Determine the (x, y) coordinate at the center of the cell enclosing the given text.  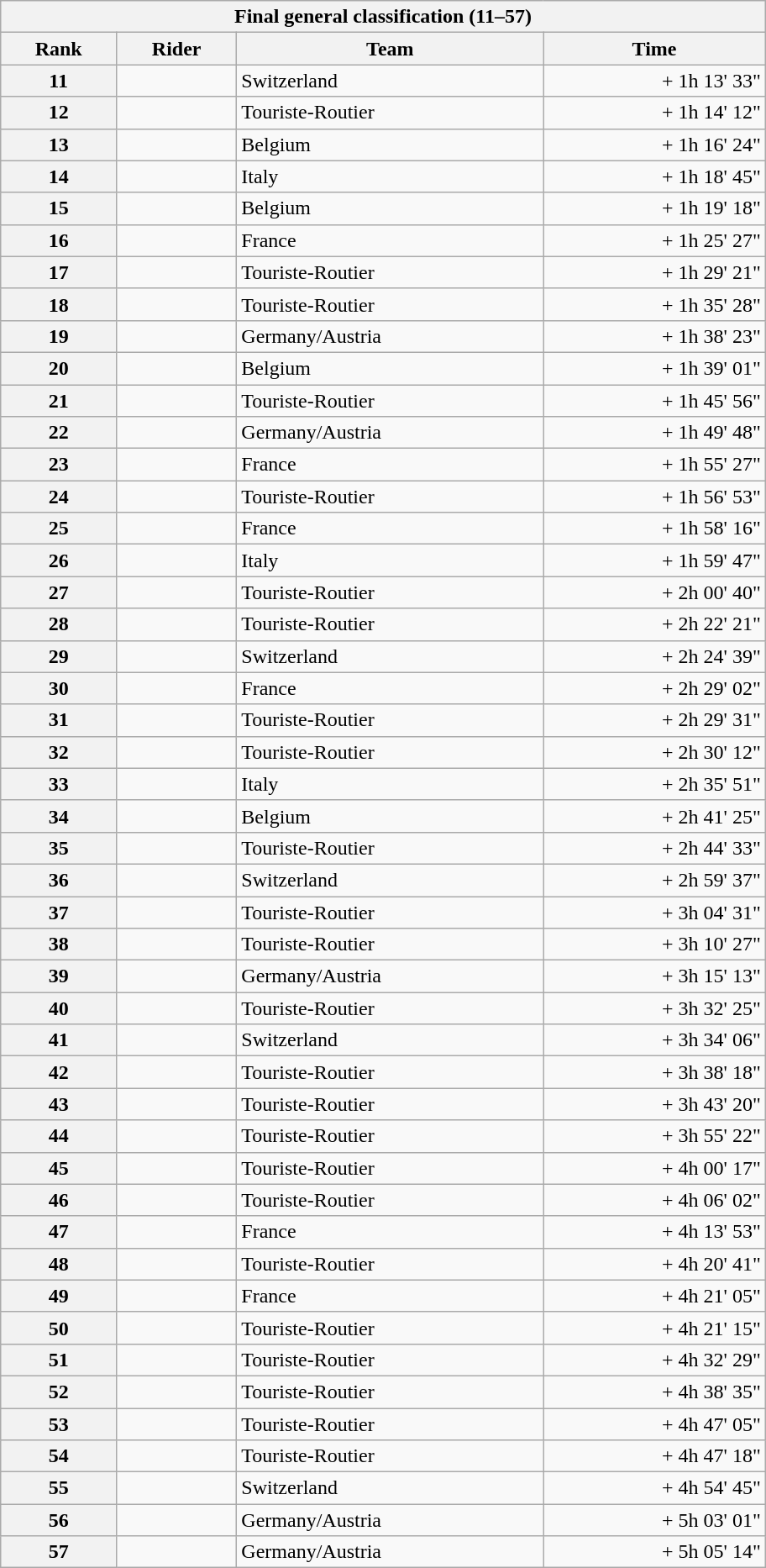
55 (59, 1488)
+ 1h 19' 18" (654, 208)
+ 3h 04' 31" (654, 912)
35 (59, 848)
+ 1h 14' 12" (654, 113)
26 (59, 560)
+ 3h 15' 13" (654, 976)
+ 3h 32' 25" (654, 1008)
Rider (176, 49)
+ 1h 35' 28" (654, 304)
24 (59, 497)
+ 1h 39' 01" (654, 368)
+ 2h 41' 25" (654, 816)
38 (59, 944)
30 (59, 688)
43 (59, 1104)
49 (59, 1296)
15 (59, 208)
Time (654, 49)
42 (59, 1072)
+ 4h 13' 53" (654, 1232)
21 (59, 401)
12 (59, 113)
+ 3h 55' 22" (654, 1136)
57 (59, 1552)
18 (59, 304)
+ 1h 55' 27" (654, 465)
+ 2h 35' 51" (654, 784)
36 (59, 880)
23 (59, 465)
+ 1h 25' 27" (654, 240)
+ 2h 30' 12" (654, 752)
+ 4h 38' 35" (654, 1392)
+ 3h 43' 20" (654, 1104)
52 (59, 1392)
48 (59, 1264)
11 (59, 81)
+ 3h 38' 18" (654, 1072)
+ 4h 32' 29" (654, 1360)
+ 1h 56' 53" (654, 497)
+ 1h 13' 33" (654, 81)
+ 4h 47' 18" (654, 1456)
+ 2h 44' 33" (654, 848)
+ 1h 16' 24" (654, 145)
53 (59, 1424)
+ 3h 10' 27" (654, 944)
50 (59, 1328)
+ 2h 22' 21" (654, 624)
44 (59, 1136)
+ 1h 45' 56" (654, 401)
Rank (59, 49)
+ 4h 00' 17" (654, 1168)
34 (59, 816)
19 (59, 336)
Final general classification (11–57) (383, 17)
+ 4h 47' 05" (654, 1424)
+ 4h 54' 45" (654, 1488)
+ 1h 38' 23" (654, 336)
+ 4h 06' 02" (654, 1200)
37 (59, 912)
+ 1h 18' 45" (654, 176)
56 (59, 1520)
45 (59, 1168)
29 (59, 656)
+ 5h 03' 01" (654, 1520)
+ 4h 21' 05" (654, 1296)
+ 3h 34' 06" (654, 1040)
13 (59, 145)
+ 1h 29' 21" (654, 272)
+ 1h 59' 47" (654, 560)
28 (59, 624)
33 (59, 784)
+ 1h 49' 48" (654, 433)
32 (59, 752)
25 (59, 529)
Team (390, 49)
17 (59, 272)
27 (59, 592)
+ 2h 00' 40" (654, 592)
16 (59, 240)
20 (59, 368)
51 (59, 1360)
+ 2h 59' 37" (654, 880)
+ 4h 20' 41" (654, 1264)
22 (59, 433)
47 (59, 1232)
41 (59, 1040)
+ 2h 29' 02" (654, 688)
46 (59, 1200)
+ 1h 58' 16" (654, 529)
+ 5h 05' 14" (654, 1552)
+ 2h 24' 39" (654, 656)
31 (59, 720)
+ 2h 29' 31" (654, 720)
39 (59, 976)
14 (59, 176)
+ 4h 21' 15" (654, 1328)
54 (59, 1456)
40 (59, 1008)
